For the text-containing cell, return its midpoint in (X, Y) coordinate format. 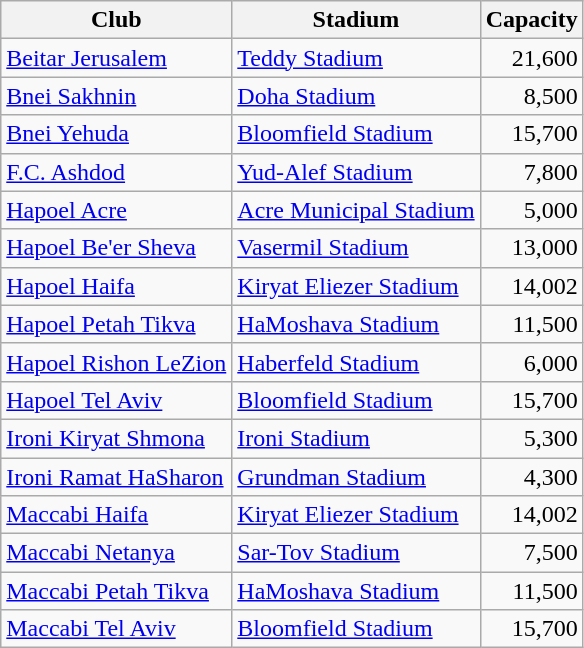
Doha Stadium (356, 96)
Ironi Ramat HaSharon (116, 477)
6,000 (532, 362)
Hapoel Acre (116, 210)
Stadium (356, 20)
Capacity (532, 20)
Club (116, 20)
Yud-Alef Stadium (356, 172)
7,800 (532, 172)
Bnei Yehuda (116, 134)
Vasermil Stadium (356, 248)
Maccabi Tel Aviv (116, 629)
Beitar Jerusalem (116, 58)
Hapoel Tel Aviv (116, 400)
Maccabi Haifa (116, 515)
Maccabi Netanya (116, 553)
21,600 (532, 58)
Hapoel Be'er Sheva (116, 248)
Ironi Stadium (356, 438)
Haberfeld Stadium (356, 362)
4,300 (532, 477)
Grundman Stadium (356, 477)
Teddy Stadium (356, 58)
Ironi Kiryat Shmona (116, 438)
Hapoel Petah Tikva (116, 324)
Hapoel Haifa (116, 286)
Bnei Sakhnin (116, 96)
8,500 (532, 96)
Sar-Tov Stadium (356, 553)
Acre Municipal Stadium (356, 210)
5,300 (532, 438)
7,500 (532, 553)
5,000 (532, 210)
F.C. Ashdod (116, 172)
Hapoel Rishon LeZion (116, 362)
Maccabi Petah Tikva (116, 591)
13,000 (532, 248)
